Return the [x, y] coordinate for the center point of the cell that contains the specified text.  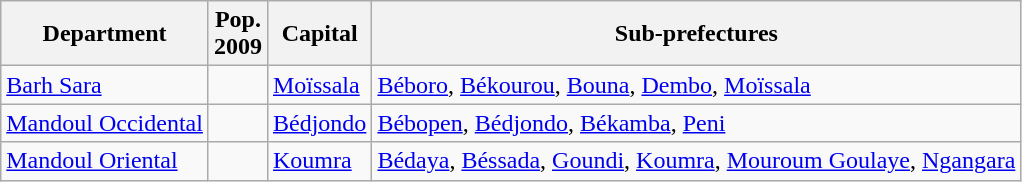
Bédjondo [319, 123]
Mandoul Occidental [105, 123]
Barh Sara [105, 85]
Capital [319, 34]
Béboro, Békourou, Bouna, Dembo, Moïssala [696, 85]
Koumra [319, 161]
Bébopen, Bédjondo, Békamba, Peni [696, 123]
Department [105, 34]
Bédaya, Béssada, Goundi, Koumra, Mouroum Goulaye, Ngangara [696, 161]
Pop.2009 [238, 34]
Moïssala [319, 85]
Mandoul Oriental [105, 161]
Sub-prefectures [696, 34]
